Scan for the cell matching the given text and deliver its (X, Y) coordinate at center. 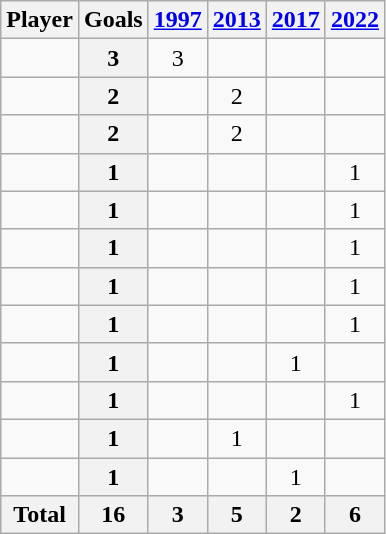
Total (40, 515)
6 (354, 515)
2017 (296, 20)
1997 (178, 20)
5 (236, 515)
Goals (113, 20)
2013 (236, 20)
2022 (354, 20)
Player (40, 20)
16 (113, 515)
